Search for the cell housing the specified text and yield its [x, y] center coordinate. 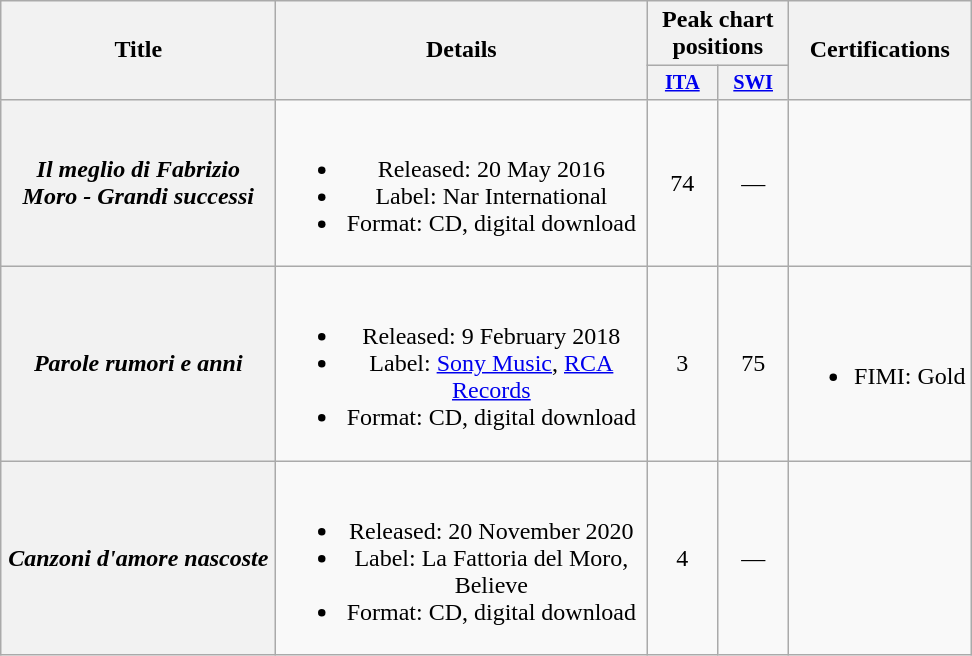
Canzoni d'amore nascoste [138, 558]
SWI [754, 83]
4 [682, 558]
Certifications [880, 50]
Title [138, 50]
Details [462, 50]
FIMI: Gold [880, 364]
Peak chart positions [718, 34]
Il meglio di Fabrizio Moro - Grandi successi [138, 182]
Released: 20 May 2016Label: Nar InternationalFormat: CD, digital download [462, 182]
ITA [682, 83]
Released: 20 November 2020Label: La Fattoria del Moro, BelieveFormat: CD, digital download [462, 558]
74 [682, 182]
Released: 9 February 2018Label: Sony Music, RCA RecordsFormat: CD, digital download [462, 364]
Parole rumori e anni [138, 364]
75 [754, 364]
3 [682, 364]
